Capture the cell that displays the provided text and extract its [X, Y] central coordinate. 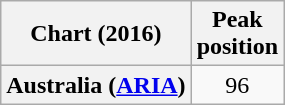
Chart (2016) [96, 34]
Peakposition [237, 34]
Australia (ARIA) [96, 85]
96 [237, 85]
